Pinpoint the cell where the given text exists, returning its (X, Y) midpoint coordinate. 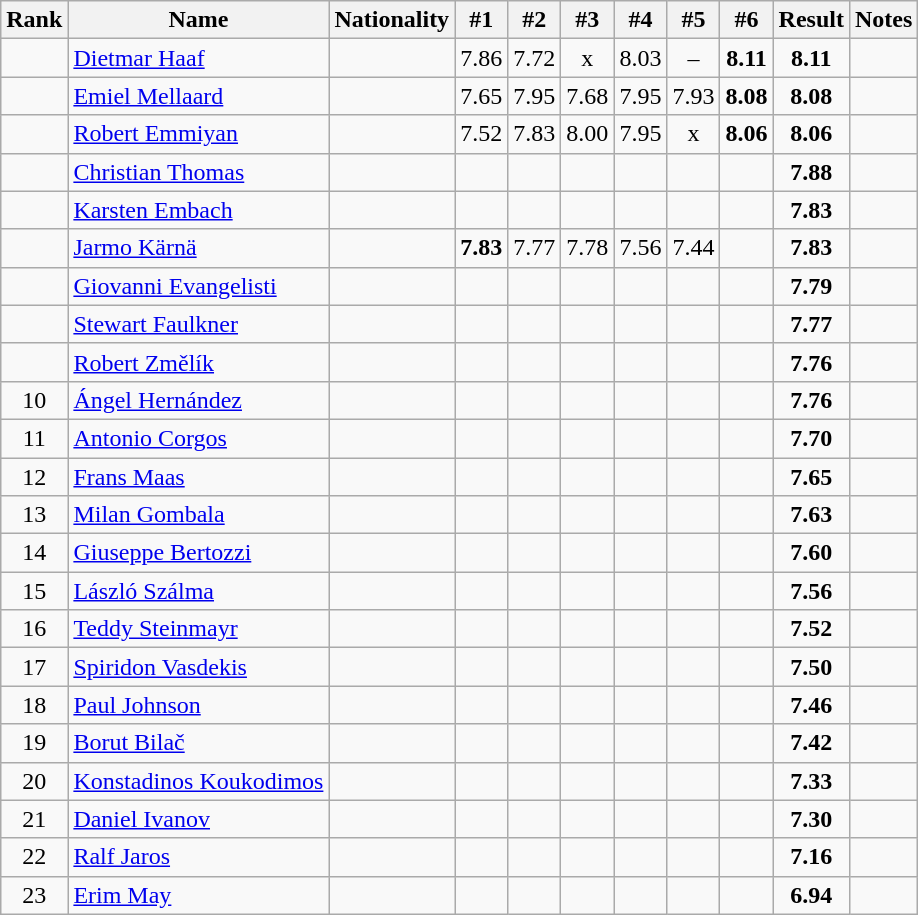
7.79 (811, 286)
#4 (640, 20)
#3 (588, 20)
11 (34, 438)
18 (34, 705)
16 (34, 629)
7.86 (482, 58)
Daniel Ivanov (198, 819)
20 (34, 781)
Robert Změlík (198, 362)
Giuseppe Bertozzi (198, 553)
Konstadinos Koukodimos (198, 781)
14 (34, 553)
8.03 (640, 58)
Robert Emmiyan (198, 134)
Nationality (392, 20)
7.44 (694, 248)
Teddy Steinmayr (198, 629)
12 (34, 477)
13 (34, 515)
Notes (883, 20)
Emiel Mellaard (198, 96)
Christian Thomas (198, 172)
7.46 (811, 705)
Rank (34, 20)
7.60 (811, 553)
László Szálma (198, 591)
Stewart Faulkner (198, 324)
7.16 (811, 857)
7.70 (811, 438)
Ángel Hernández (198, 400)
#1 (482, 20)
7.42 (811, 743)
7.30 (811, 819)
10 (34, 400)
Erim May (198, 895)
#2 (534, 20)
17 (34, 667)
Name (198, 20)
7.78 (588, 248)
Jarmo Kärnä (198, 248)
7.88 (811, 172)
Karsten Embach (198, 210)
7.50 (811, 667)
Dietmar Haaf (198, 58)
21 (34, 819)
7.68 (588, 96)
#6 (746, 20)
7.33 (811, 781)
7.63 (811, 515)
19 (34, 743)
22 (34, 857)
Result (811, 20)
Ralf Jaros (198, 857)
15 (34, 591)
Frans Maas (198, 477)
Antonio Corgos (198, 438)
Giovanni Evangelisti (198, 286)
Borut Bilač (198, 743)
8.00 (588, 134)
23 (34, 895)
7.72 (534, 58)
Milan Gombala (198, 515)
7.93 (694, 96)
6.94 (811, 895)
– (694, 58)
#5 (694, 20)
Paul Johnson (198, 705)
Spiridon Vasdekis (198, 667)
